Return the [X, Y] coordinate for the center point of the cell that contains the specified text.  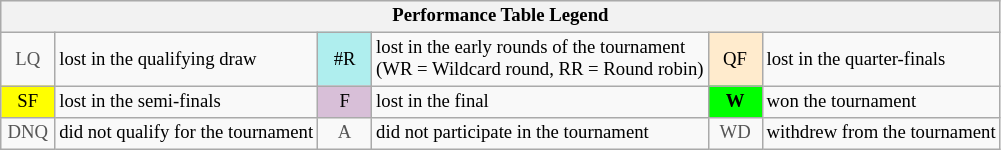
lost in the quarter-finals [881, 60]
LQ [28, 60]
lost in the early rounds of the tournament(WR = Wildcard round, RR = Round robin) [540, 60]
lost in the final [540, 102]
Performance Table Legend [500, 16]
lost in the semi-finals [186, 102]
SF [28, 102]
QF [735, 60]
#R [345, 60]
W [735, 102]
F [345, 102]
did not qualify for the tournament [186, 134]
DNQ [28, 134]
did not participate in the tournament [540, 134]
A [345, 134]
won the tournament [881, 102]
lost in the qualifying draw [186, 60]
WD [735, 134]
withdrew from the tournament [881, 134]
